Extract the (x, y) coordinate from the center of the cell holding the provided text.  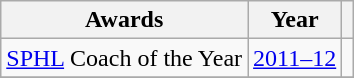
Awards (124, 20)
Year (295, 20)
SPHL Coach of the Year (124, 58)
2011–12 (295, 58)
